Provide the [x, y] coordinate of the cell's center where the given text is located.  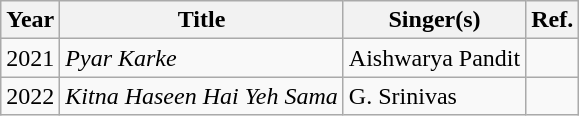
2022 [30, 96]
G. Srinivas [434, 96]
Singer(s) [434, 20]
2021 [30, 58]
Title [202, 20]
Pyar Karke [202, 58]
Aishwarya Pandit [434, 58]
Year [30, 20]
Kitna Haseen Hai Yeh Sama [202, 96]
Ref. [552, 20]
